Search for the cell housing the specified text and yield its (X, Y) center coordinate. 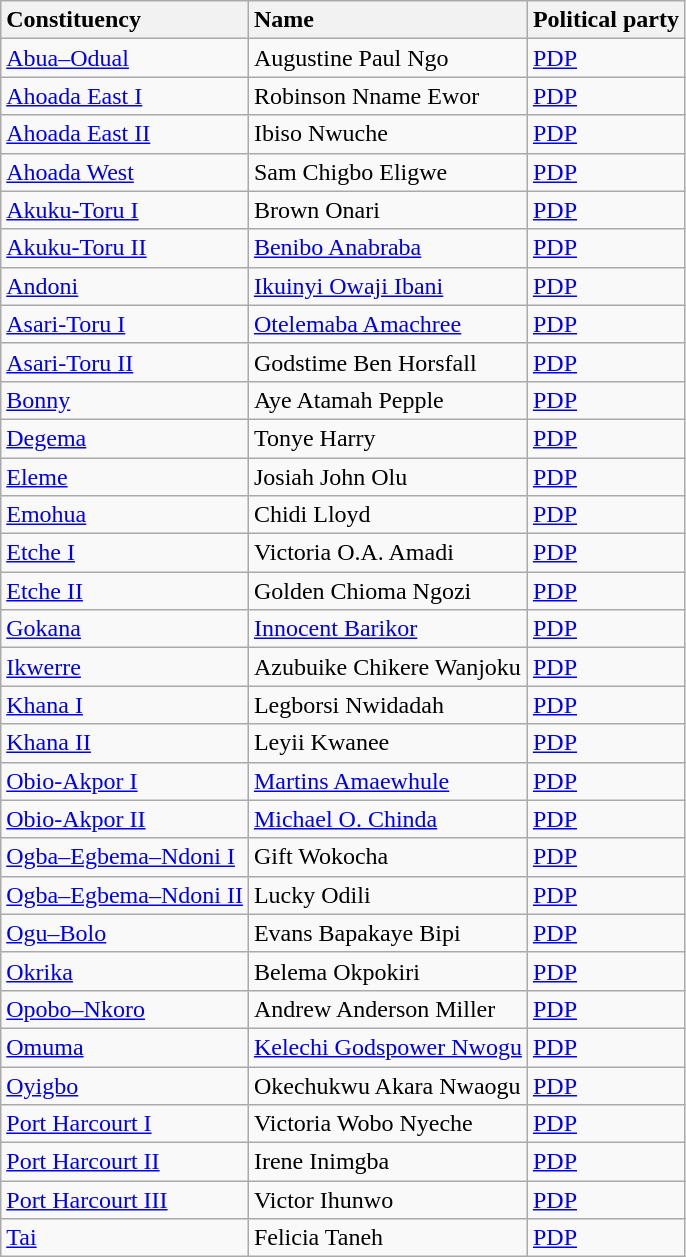
Omuma (125, 1047)
Oyigbo (125, 1085)
Etche II (125, 591)
Ibiso Nwuche (388, 134)
Legborsi Nwidadah (388, 705)
Opobo–Nkoro (125, 1009)
Etche I (125, 553)
Bonny (125, 400)
Godstime Ben Horsfall (388, 362)
Degema (125, 438)
Michael O. Chinda (388, 819)
Khana II (125, 743)
Ogba–Egbema–Ndoni II (125, 895)
Chidi Lloyd (388, 515)
Constituency (125, 20)
Innocent Barikor (388, 629)
Asari-Toru II (125, 362)
Augustine Paul Ngo (388, 58)
Belema Okpokiri (388, 971)
Victoria Wobo Nyeche (388, 1124)
Emohua (125, 515)
Gift Wokocha (388, 857)
Victor Ihunwo (388, 1200)
Andoni (125, 286)
Evans Bapakaye Bipi (388, 933)
Robinson Nname Ewor (388, 96)
Akuku-Toru I (125, 210)
Obio-Akpor I (125, 781)
Josiah John Olu (388, 477)
Ahoada East I (125, 96)
Martins Amaewhule (388, 781)
Leyii Kwanee (388, 743)
Name (388, 20)
Aye Atamah Pepple (388, 400)
Golden Chioma Ngozi (388, 591)
Gokana (125, 629)
Okechukwu Akara Nwaogu (388, 1085)
Ikwerre (125, 667)
Sam Chigbo Eligwe (388, 172)
Ogu–Bolo (125, 933)
Khana I (125, 705)
Andrew Anderson Miller (388, 1009)
Obio-Akpor II (125, 819)
Azubuike Chikere Wanjoku (388, 667)
Abua–Odual (125, 58)
Port Harcourt II (125, 1162)
Irene Inimgba (388, 1162)
Eleme (125, 477)
Brown Onari (388, 210)
Akuku-Toru II (125, 248)
Okrika (125, 971)
Ikuinyi Owaji Ibani (388, 286)
Ahoada West (125, 172)
Otelemaba Amachree (388, 324)
Victoria O.A. Amadi (388, 553)
Benibo Anabraba (388, 248)
Political party (606, 20)
Ogba–Egbema–Ndoni I (125, 857)
Kelechi Godspower Nwogu (388, 1047)
Tai (125, 1238)
Tonye Harry (388, 438)
Lucky Odili (388, 895)
Felicia Taneh (388, 1238)
Ahoada East II (125, 134)
Asari-Toru I (125, 324)
Port Harcourt I (125, 1124)
Port Harcourt III (125, 1200)
